Determine the (X, Y) coordinate at the center of the cell enclosing the given text.  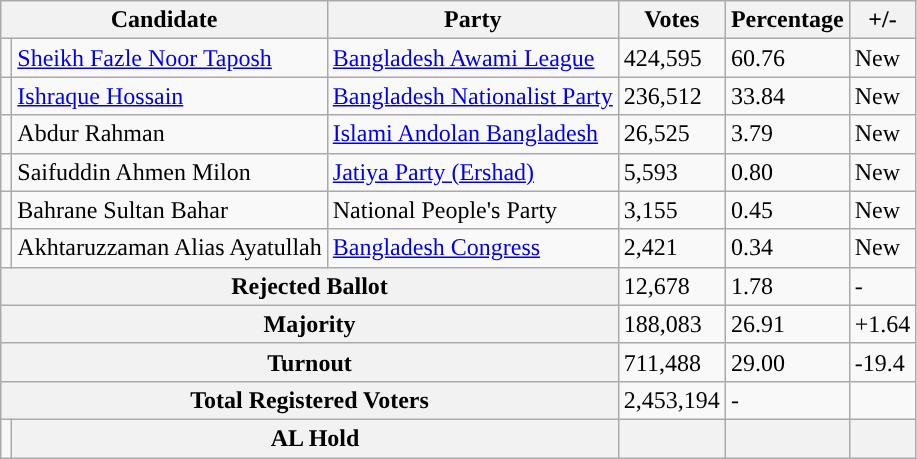
236,512 (672, 96)
National People's Party (472, 210)
1.78 (787, 286)
Turnout (310, 362)
Total Registered Voters (310, 400)
5,593 (672, 172)
33.84 (787, 96)
Bangladesh Nationalist Party (472, 96)
Sheikh Fazle Noor Taposh (170, 58)
+1.64 (882, 324)
0.45 (787, 210)
Party (472, 20)
Bahrane Sultan Bahar (170, 210)
Votes (672, 20)
Bangladesh Congress (472, 248)
AL Hold (315, 438)
Akhtaruzzaman Alias Ayatullah (170, 248)
0.34 (787, 248)
Majority (310, 324)
-19.4 (882, 362)
29.00 (787, 362)
3,155 (672, 210)
12,678 (672, 286)
424,595 (672, 58)
Bangladesh Awami League (472, 58)
0.80 (787, 172)
+/- (882, 20)
Islami Andolan Bangladesh (472, 134)
Saifuddin Ahmen Milon (170, 172)
Percentage (787, 20)
60.76 (787, 58)
Abdur Rahman (170, 134)
2,453,194 (672, 400)
2,421 (672, 248)
711,488 (672, 362)
Candidate (164, 20)
Jatiya Party (Ershad) (472, 172)
Ishraque Hossain (170, 96)
188,083 (672, 324)
26,525 (672, 134)
26.91 (787, 324)
Rejected Ballot (310, 286)
3.79 (787, 134)
